Output the (x, y) coordinate of the center of the cell containing the given text.  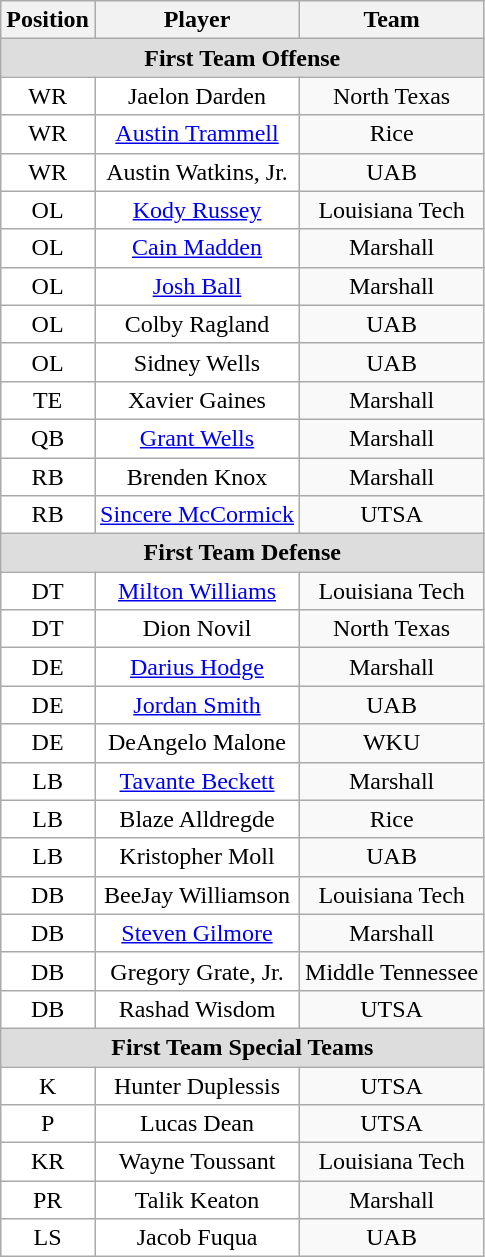
Jordan Smith (196, 705)
Josh Ball (196, 286)
Milton Williams (196, 591)
Kristopher Moll (196, 857)
Rashad Wisdom (196, 1009)
Cain Madden (196, 248)
Jacob Fuqua (196, 1238)
First Team Offense (242, 58)
Austin Watkins, Jr. (196, 172)
WKU (392, 743)
Brenden Knox (196, 477)
Jaelon Darden (196, 96)
P (48, 1124)
Steven Gilmore (196, 933)
BeeJay Williamson (196, 895)
Dion Novil (196, 629)
Austin Trammell (196, 134)
PR (48, 1200)
K (48, 1085)
First Team Special Teams (242, 1047)
DeAngelo Malone (196, 743)
Team (392, 20)
Hunter Duplessis (196, 1085)
First Team Defense (242, 553)
Blaze Alldregde (196, 819)
Tavante Beckett (196, 781)
Middle Tennessee (392, 971)
Wayne Toussant (196, 1162)
Darius Hodge (196, 667)
KR (48, 1162)
Colby Ragland (196, 324)
Player (196, 20)
Grant Wells (196, 438)
Position (48, 20)
Kody Russey (196, 210)
LS (48, 1238)
Talik Keaton (196, 1200)
QB (48, 438)
Gregory Grate, Jr. (196, 971)
Lucas Dean (196, 1124)
Xavier Gaines (196, 400)
Sincere McCormick (196, 515)
TE (48, 400)
Sidney Wells (196, 362)
